Provide the (X, Y) coordinate of the cell's center where the given text is located.  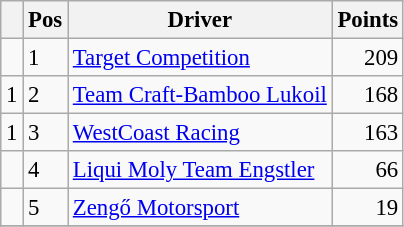
Target Competition (200, 58)
66 (368, 170)
Team Craft-Bamboo Lukoil (200, 95)
Pos (46, 20)
163 (368, 133)
Driver (200, 20)
19 (368, 208)
5 (46, 208)
168 (368, 95)
209 (368, 58)
Liqui Moly Team Engstler (200, 170)
2 (46, 95)
Zengő Motorsport (200, 208)
4 (46, 170)
WestCoast Racing (200, 133)
3 (46, 133)
Points (368, 20)
